Scan for the cell matching the given text and deliver its (X, Y) coordinate at center. 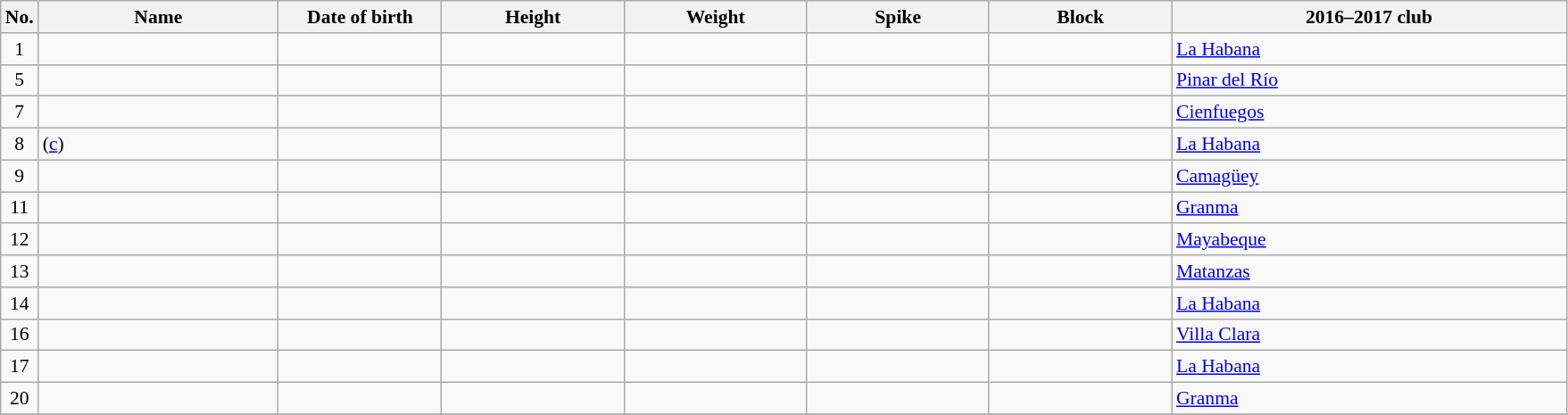
(c) (159, 145)
13 (20, 271)
Height (534, 17)
1 (20, 49)
Camagüey (1369, 176)
Pinar del Río (1369, 80)
5 (20, 80)
Date of birth (361, 17)
8 (20, 145)
Cienfuegos (1369, 112)
16 (20, 335)
Villa Clara (1369, 335)
11 (20, 208)
20 (20, 399)
7 (20, 112)
Block (1080, 17)
12 (20, 240)
Name (159, 17)
9 (20, 176)
Weight (716, 17)
Matanzas (1369, 271)
No. (20, 17)
17 (20, 367)
14 (20, 303)
Spike (898, 17)
2016–2017 club (1369, 17)
Mayabeque (1369, 240)
